Locate the cell with the specified text and output its (x, y) center coordinate. 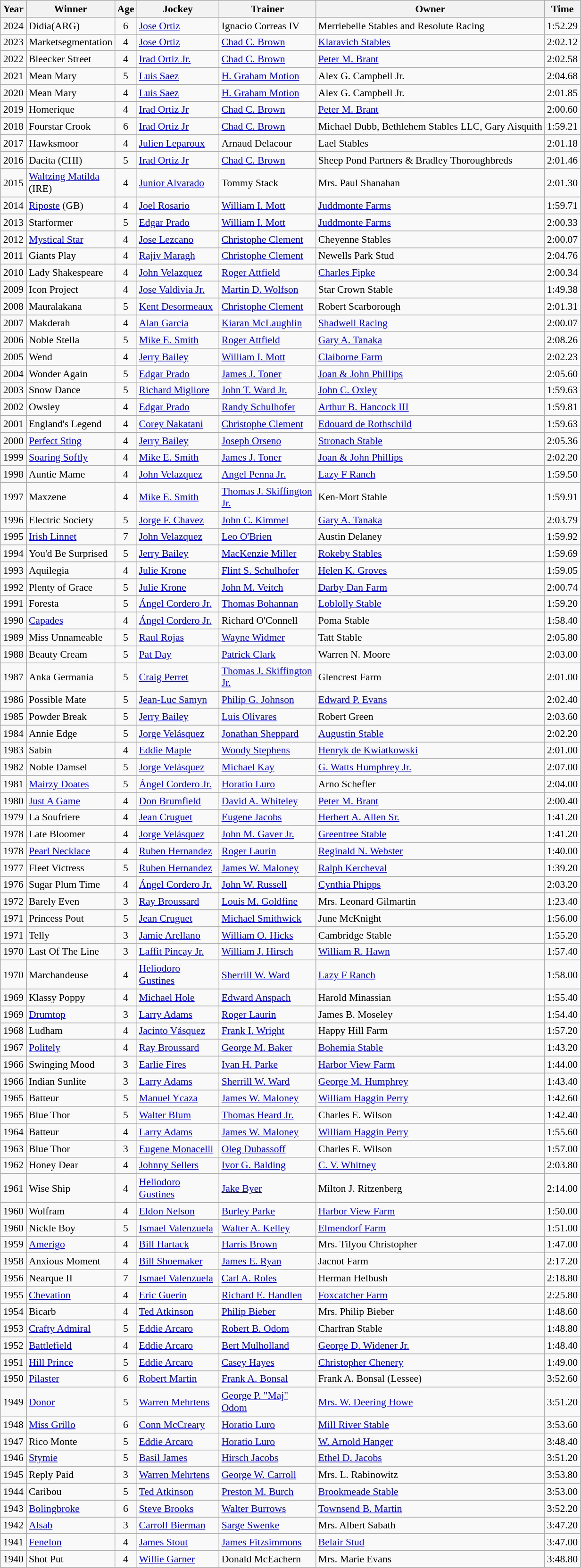
Lady Shakespeare (71, 273)
Eric Guerin (178, 1295)
2004 (13, 374)
2005 (13, 357)
Jorge F. Chavez (178, 520)
Beauty Cream (71, 654)
1:51.00 (562, 1228)
Manuel Ycaza (178, 1098)
Patrick Clark (268, 654)
John M. Veitch (268, 587)
Hirsch Jacobs (268, 1458)
3:48.80 (562, 1559)
1983 (13, 751)
3:52.20 (562, 1509)
2:05.60 (562, 374)
2010 (13, 273)
Alsab (71, 1526)
1943 (13, 1509)
2021 (13, 76)
Henryk de Kwiatkowski (430, 751)
Edward P. Evans (430, 700)
Jose Lezcano (178, 239)
Michael Dubb, Bethlehem Stables LLC, Gary Aisquith (430, 127)
1:48.60 (562, 1312)
Robert Green (430, 717)
2:00.74 (562, 587)
Walter Blum (178, 1115)
1986 (13, 700)
Eddie Maple (178, 751)
1:59.21 (562, 127)
1990 (13, 621)
Anxious Moment (71, 1262)
Possible Mate (71, 700)
1:39.20 (562, 868)
Philip G. Johnson (268, 700)
Ivan H. Parke (268, 1065)
1980 (13, 801)
Tommy Stack (268, 183)
Fenelon (71, 1543)
Mairzy Doates (71, 784)
1949 (13, 1402)
Arthur B. Hancock III (430, 407)
John T. Ward Jr. (268, 390)
2008 (13, 306)
James B. Moseley (430, 1015)
1:59.50 (562, 475)
1972 (13, 902)
Michael Hole (178, 998)
Burley Parke (268, 1211)
Swinging Mood (71, 1065)
Ken-Mort Stable (430, 497)
Pearl Necklace (71, 851)
1:43.40 (562, 1081)
Caribou (71, 1492)
1948 (13, 1425)
Eugene Monacelli (178, 1149)
1991 (13, 604)
Shot Put (71, 1559)
Wayne Widmer (268, 638)
Wolfram (71, 1211)
Austin Delaney (430, 537)
1979 (13, 817)
Walter Burrows (268, 1509)
1945 (13, 1475)
Philip Bieber (268, 1312)
2:05.36 (562, 441)
Richard Migliore (178, 390)
Jonathan Sheppard (268, 734)
Edouard de Rothschild (430, 424)
Marchandeuse (71, 975)
John M. Gaver Jr. (268, 834)
William J. Hirsch (268, 952)
Starformer (71, 223)
1942 (13, 1526)
June McKnight (430, 918)
Chevation (71, 1295)
Herbert A. Allen Sr. (430, 817)
William R. Hawn (430, 952)
2012 (13, 239)
1951 (13, 1362)
2:08.26 (562, 340)
Johnny Sellers (178, 1165)
Mystical Star (71, 239)
1988 (13, 654)
Brookmeade Stable (430, 1492)
Edward Anspach (268, 998)
3:52.60 (562, 1379)
Augustin Stable (430, 734)
Robert Scarborough (430, 306)
1:44.00 (562, 1065)
Corey Nakatani (178, 424)
George P. "Maj" Odom (268, 1402)
2019 (13, 110)
Tatt Stable (430, 638)
2018 (13, 127)
Stronach Stable (430, 441)
Time (562, 9)
Maxzene (71, 497)
1984 (13, 734)
Robert Martin (178, 1379)
Fourstar Crook (71, 127)
Stymie (71, 1458)
1996 (13, 520)
Homerique (71, 110)
Sheep Pond Partners & Bradley Thoroughbreds (430, 160)
2:00.40 (562, 801)
Trainer (268, 9)
Conn McCreary (178, 1425)
Noble Damsel (71, 767)
Jacnot Farm (430, 1262)
1947 (13, 1442)
2007 (13, 323)
Loblolly Stable (430, 604)
Christopher Chenery (430, 1362)
Don Brumfield (178, 801)
Jose Valdivia Jr. (178, 290)
Mrs. Albert Sabath (430, 1526)
Richard E. Handlen (268, 1295)
Icon Project (71, 290)
Kent Desormeaux (178, 306)
Mrs. L. Rabinowitz (430, 1475)
1946 (13, 1458)
Giants Play (71, 256)
Princess Pout (71, 918)
Mill River Stable (430, 1425)
1:49.00 (562, 1362)
1955 (13, 1295)
Steve Brooks (178, 1509)
George D. Widener Jr. (430, 1345)
1:59.05 (562, 570)
Battlefield (71, 1345)
Drumtop (71, 1015)
W. Arnold Hanger (430, 1442)
Warren N. Moore (430, 654)
Casey Hayes (268, 1362)
1:50.00 (562, 1211)
Eugene Jacobs (268, 817)
1968 (13, 1031)
2:18.80 (562, 1279)
3:53.80 (562, 1475)
Flint S. Schulhofer (268, 570)
Jamie Arellano (178, 935)
2:01.85 (562, 93)
2:07.00 (562, 767)
Mrs. Leonard Gilmartin (430, 902)
Telly (71, 935)
Auntie Mame (71, 475)
1:40.00 (562, 851)
Wend (71, 357)
1999 (13, 458)
1:47.00 (562, 1245)
2:03.60 (562, 717)
Happy Hill Farm (430, 1031)
Electric Society (71, 520)
Newells Park Stud (430, 256)
Ignacio Correas IV (268, 26)
Preston M. Burch (268, 1492)
Just A Game (71, 801)
La Soufriere (71, 817)
Cheyenne Stables (430, 239)
Robert B. Odom (268, 1329)
2:00.34 (562, 273)
Frank I. Wright (268, 1031)
Sabin (71, 751)
Lael Stables (430, 143)
Ralph Kercheval (430, 868)
Arno Schefler (430, 784)
1997 (13, 497)
Donor (71, 1402)
2:01.30 (562, 183)
Luis Olivares (268, 717)
2:04.00 (562, 784)
1989 (13, 638)
Randy Schulhofer (268, 407)
1940 (13, 1559)
Poma Stable (430, 621)
Eldon Nelson (178, 1211)
Hawksmoor (71, 143)
Perfect Sting (71, 441)
2:01.31 (562, 306)
Bill Hartack (178, 1245)
Thomas Bohannan (268, 604)
James E. Ryan (268, 1262)
Klaravich Stables (430, 42)
Charfran Stable (430, 1329)
Townsend B. Martin (430, 1509)
2013 (13, 223)
Julien Leparoux (178, 143)
Powder Break (71, 717)
Reply Paid (71, 1475)
Bleecker Street (71, 59)
Reginald N. Webster (430, 851)
Michael Smithwick (268, 918)
Miss Grillo (71, 1425)
2:03.00 (562, 654)
Annie Edge (71, 734)
1:48.80 (562, 1329)
1:48.40 (562, 1345)
Donald McEachern (268, 1559)
Soaring Softly (71, 458)
2:17.20 (562, 1262)
Late Bloomer (71, 834)
George W. Carroll (268, 1475)
Michael Kay (268, 767)
2:01.46 (562, 160)
Anka Germania (71, 677)
Milton J. Ritzenberg (430, 1188)
1954 (13, 1312)
2:03.80 (562, 1165)
2:02.12 (562, 42)
Jacinto Vásquez (178, 1031)
Didia(ARG) (71, 26)
Rajiv Maragh (178, 256)
James Stout (178, 1543)
Hill Prince (71, 1362)
Makderah (71, 323)
Ludham (71, 1031)
Bill Shoemaker (178, 1262)
Plenty of Grace (71, 587)
Harold Minassian (430, 998)
1:59.69 (562, 554)
Carroll Bierman (178, 1526)
2:01.18 (562, 143)
Dacita (CHI) (71, 160)
C. V. Whitney (430, 1165)
2023 (13, 42)
1:57.40 (562, 952)
1961 (13, 1188)
1993 (13, 570)
1:42.60 (562, 1098)
Waltzing Matilda (IRE) (71, 183)
Ethel D. Jacobs (430, 1458)
1:57.00 (562, 1149)
1953 (13, 1329)
Marketsegmentation (71, 42)
1:49.38 (562, 290)
Snow Dance (71, 390)
2014 (13, 206)
Riposte (GB) (71, 206)
Bicarb (71, 1312)
George M. Humphrey (430, 1081)
Barely Even (71, 902)
Jockey (178, 9)
1:52.29 (562, 26)
1982 (13, 767)
1:59.92 (562, 537)
Merriebelle Stables and Resolute Racing (430, 26)
1:58.40 (562, 621)
Fleet Victress (71, 868)
MacKenzie Miller (268, 554)
1944 (13, 1492)
Herman Helbush (430, 1279)
Alan Garcia (178, 323)
Basil James (178, 1458)
1985 (13, 717)
Klassy Poppy (71, 998)
Winner (71, 9)
Miss Unnameable (71, 638)
1967 (13, 1048)
England's Legend (71, 424)
Irad Ortiz Jr. (178, 59)
Raul Rojas (178, 638)
2000 (13, 441)
1:23.40 (562, 902)
2015 (13, 183)
2011 (13, 256)
Willie Garner (178, 1559)
Jean-Luc Samyn (178, 700)
Cambridge Stable (430, 935)
William O. Hicks (268, 935)
Amerigo (71, 1245)
Greentree Stable (430, 834)
Capades (71, 621)
2:25.80 (562, 1295)
Foxcatcher Farm (430, 1295)
3:53.60 (562, 1425)
Glencrest Farm (430, 677)
Richard O'Connell (268, 621)
2003 (13, 390)
John W. Russell (268, 885)
2017 (13, 143)
Sugar Plum Time (71, 885)
3:48.40 (562, 1442)
Aquilegia (71, 570)
1:55.40 (562, 998)
Arnaud Delacour (268, 143)
Elmendorf Farm (430, 1228)
2:02.23 (562, 357)
Age (125, 9)
Wise Ship (71, 1188)
1987 (13, 677)
1995 (13, 537)
Sarge Swenke (268, 1526)
2001 (13, 424)
1:59.91 (562, 497)
1941 (13, 1543)
1998 (13, 475)
1981 (13, 784)
1964 (13, 1132)
1963 (13, 1149)
2:03.79 (562, 520)
Mrs. W. Deering Howe (430, 1402)
Pilaster (71, 1379)
2002 (13, 407)
Helen K. Groves (430, 570)
Politely (71, 1048)
1:55.60 (562, 1132)
Laffit Pincay Jr. (178, 952)
Noble Stella (71, 340)
1958 (13, 1262)
Angel Penna Jr. (268, 475)
2:04.76 (562, 256)
David A. Whiteley (268, 801)
2009 (13, 290)
Rokeby Stables (430, 554)
Claiborne Farm (430, 357)
Junior Alvarado (178, 183)
1992 (13, 587)
Oleg Dubassoff (268, 1149)
3:47.20 (562, 1526)
Mrs. Philip Bieber (430, 1312)
1:54.40 (562, 1015)
1:59.20 (562, 604)
1:58.00 (562, 975)
1:43.20 (562, 1048)
2:14.00 (562, 1188)
Martin D. Wolfson (268, 290)
1962 (13, 1165)
John C. Kimmel (268, 520)
1952 (13, 1345)
Frank A. Bonsal (268, 1379)
Honey Dear (71, 1165)
Rico Monte (71, 1442)
1959 (13, 1245)
2022 (13, 59)
3:47.00 (562, 1543)
George M. Baker (268, 1048)
Foresta (71, 604)
Bolingbroke (71, 1509)
Nearque II (71, 1279)
Mauralakana (71, 306)
2:04.68 (562, 76)
Cynthia Phipps (430, 885)
Leo O'Brien (268, 537)
Harris Brown (268, 1245)
Earlie Fires (178, 1065)
Last Of The Line (71, 952)
1976 (13, 885)
Jake Byer (268, 1188)
Darby Dan Farm (430, 587)
Crafty Admiral (71, 1329)
1956 (13, 1279)
Bohemia Stable (430, 1048)
1994 (13, 554)
1977 (13, 868)
Belair Stud (430, 1543)
Star Crown Stable (430, 290)
Pat Day (178, 654)
1:59.71 (562, 206)
Thomas Heard Jr. (268, 1115)
Ivor G. Balding (268, 1165)
Bert Mulholland (268, 1345)
Joel Rosario (178, 206)
2016 (13, 160)
Mrs. Marie Evans (430, 1559)
Joseph Orseno (268, 441)
2:02.40 (562, 700)
Mrs. Paul Shanahan (430, 183)
1:55.20 (562, 935)
John C. Oxley (430, 390)
Charles Fipke (430, 273)
Wonder Again (71, 374)
Louis M. Goldfine (268, 902)
1:59.81 (562, 407)
Owsley (71, 407)
Year (13, 9)
G. Watts Humphrey Jr. (430, 767)
2:03.20 (562, 885)
Walter A. Kelley (268, 1228)
2:05.80 (562, 638)
1:56.00 (562, 918)
You'd Be Surprised (71, 554)
1950 (13, 1379)
Nickle Boy (71, 1228)
1:57.20 (562, 1031)
1:42.40 (562, 1115)
Kiaran McLaughlin (268, 323)
Indian Sunlite (71, 1081)
James Fitzsimmons (268, 1543)
2006 (13, 340)
Craig Perret (178, 677)
2024 (13, 26)
2:00.60 (562, 110)
Irish Linnet (71, 537)
Mrs. Tilyou Christopher (430, 1245)
Shadwell Racing (430, 323)
Frank A. Bonsal (Lessee) (430, 1379)
Owner (430, 9)
2020 (13, 93)
2:00.33 (562, 223)
2:02.58 (562, 59)
3:53.00 (562, 1492)
Woody Stephens (268, 751)
Carl A. Roles (268, 1279)
